Find where the given text appears and provide that cell's center as (x, y) coordinate. 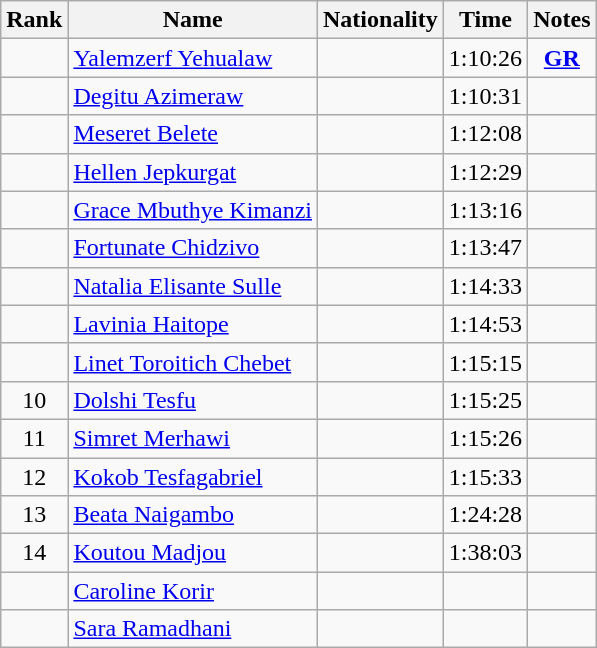
Natalia Elisante Sulle (193, 286)
1:38:03 (485, 553)
11 (34, 438)
Notes (562, 20)
Kokob Tesfagabriel (193, 477)
GR (562, 58)
Dolshi Tesfu (193, 400)
Simret Merhawi (193, 438)
1:15:25 (485, 400)
Time (485, 20)
Sara Ramadhani (193, 629)
Nationality (381, 20)
1:10:26 (485, 58)
Grace Mbuthye Kimanzi (193, 210)
13 (34, 515)
Caroline Korir (193, 591)
1:12:29 (485, 172)
1:15:33 (485, 477)
10 (34, 400)
1:12:08 (485, 134)
1:15:15 (485, 362)
12 (34, 477)
1:10:31 (485, 96)
1:14:53 (485, 324)
Hellen Jepkurgat (193, 172)
Lavinia Haitope (193, 324)
1:15:26 (485, 438)
Linet Toroitich Chebet (193, 362)
Koutou Madjou (193, 553)
1:13:47 (485, 248)
Meseret Belete (193, 134)
Fortunate Chidzivo (193, 248)
1:14:33 (485, 286)
1:13:16 (485, 210)
14 (34, 553)
Degitu Azimeraw (193, 96)
Name (193, 20)
1:24:28 (485, 515)
Yalemzerf Yehualaw (193, 58)
Rank (34, 20)
Beata Naigambo (193, 515)
